Scan for the cell matching the given text and deliver its [x, y] coordinate at center. 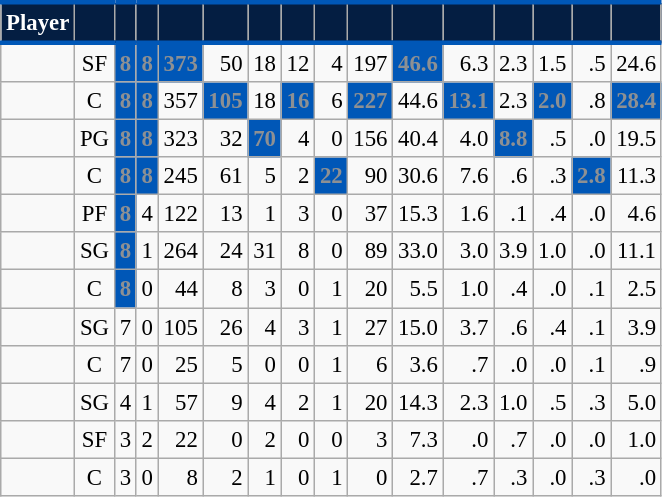
357 [180, 101]
156 [370, 139]
11.3 [636, 176]
89 [370, 251]
2.0 [552, 101]
PG [95, 139]
26 [226, 327]
27 [370, 327]
12 [298, 62]
31 [264, 251]
50 [226, 62]
PF [95, 214]
373 [180, 62]
33.0 [418, 251]
11.1 [636, 251]
.8 [592, 101]
24.6 [636, 62]
19.5 [636, 139]
264 [180, 251]
24 [226, 251]
245 [180, 176]
14.3 [418, 402]
46.6 [418, 62]
44 [180, 289]
70 [264, 139]
197 [370, 62]
15.0 [418, 327]
32 [226, 139]
122 [180, 214]
7.6 [468, 176]
25 [180, 364]
5.0 [636, 402]
1.6 [468, 214]
13.1 [468, 101]
7.3 [418, 439]
16 [298, 101]
8.8 [514, 139]
4.6 [636, 214]
37 [370, 214]
61 [226, 176]
3.7 [468, 327]
227 [370, 101]
4.0 [468, 139]
.9 [636, 364]
5.5 [418, 289]
30.6 [418, 176]
57 [180, 402]
2.7 [418, 477]
Player [38, 22]
9 [226, 402]
1.5 [552, 62]
44.6 [418, 101]
13 [226, 214]
90 [370, 176]
15.3 [418, 214]
40.4 [418, 139]
3.0 [468, 251]
6.3 [468, 62]
2.8 [592, 176]
28.4 [636, 101]
3.6 [418, 364]
323 [180, 139]
2.5 [636, 289]
